Search for the cell housing the specified text and yield its (X, Y) center coordinate. 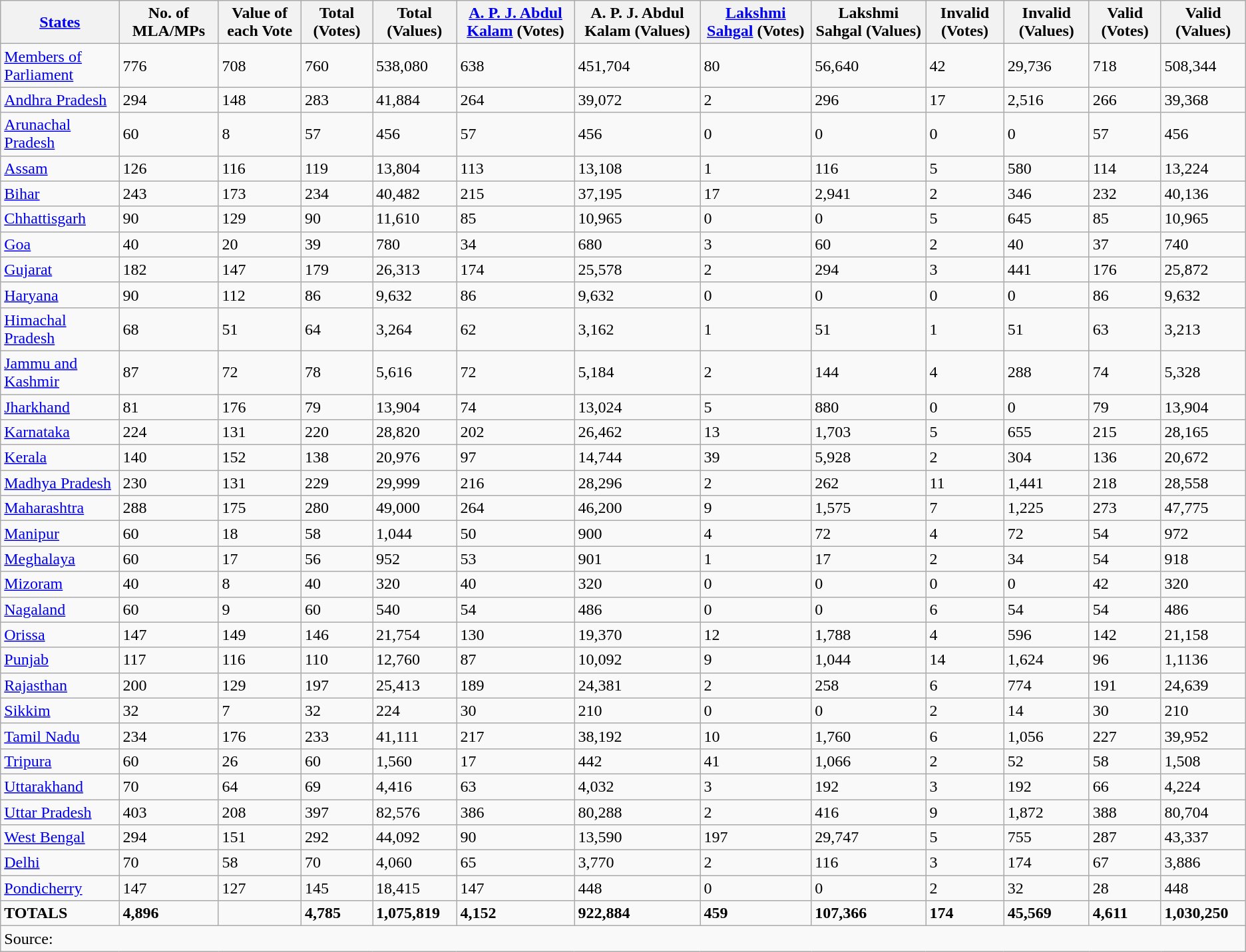
10,092 (638, 660)
540 (415, 609)
292 (337, 838)
12 (756, 635)
4,416 (415, 786)
227 (1125, 736)
Jammu and Kashmir (60, 373)
80,288 (638, 812)
18 (260, 534)
21,754 (415, 635)
Sikkim (60, 711)
922,884 (638, 913)
25,413 (415, 685)
262 (869, 483)
Rajasthan (60, 685)
243 (169, 194)
229 (337, 483)
149 (260, 635)
403 (169, 812)
40,482 (415, 194)
Lakshmi Sahgal (Votes) (756, 23)
37,195 (638, 194)
20 (260, 244)
20,976 (415, 458)
Bihar (60, 194)
41 (756, 761)
97 (515, 458)
13,108 (638, 168)
776 (169, 65)
Kerala (60, 458)
80 (756, 65)
96 (1125, 660)
5,928 (869, 458)
Gujarat (60, 269)
179 (337, 269)
4,611 (1125, 913)
41,884 (415, 100)
112 (260, 295)
38,192 (638, 736)
208 (260, 812)
1,225 (1046, 508)
232 (1125, 194)
1,575 (869, 508)
49,000 (415, 508)
50 (515, 534)
67 (1125, 863)
972 (1203, 534)
Himachal Pradesh (60, 329)
218 (1125, 483)
4,060 (415, 863)
TOTALS (60, 913)
1,056 (1046, 736)
780 (415, 244)
4,032 (638, 786)
151 (260, 838)
638 (515, 65)
39,368 (1203, 100)
388 (1125, 812)
12,760 (415, 660)
755 (1046, 838)
119 (337, 168)
26,313 (415, 269)
1,560 (415, 761)
37 (1125, 244)
West Bengal (60, 838)
11 (965, 483)
442 (638, 761)
Delhi (60, 863)
24,381 (638, 685)
28,558 (1203, 483)
718 (1125, 65)
4,152 (515, 913)
280 (337, 508)
56 (337, 559)
Invalid (Values) (1046, 23)
217 (515, 736)
Nagaland (60, 609)
Karnataka (60, 432)
Tamil Nadu (60, 736)
1,441 (1046, 483)
28 (1125, 888)
538,080 (415, 65)
26 (260, 761)
2,941 (869, 194)
397 (337, 812)
Jharkhand (60, 406)
11,610 (415, 219)
46,200 (638, 508)
114 (1125, 168)
645 (1046, 219)
140 (169, 458)
146 (337, 635)
3,886 (1203, 863)
287 (1125, 838)
66 (1125, 786)
Haryana (60, 295)
65 (515, 863)
152 (260, 458)
45,569 (1046, 913)
81 (169, 406)
1,624 (1046, 660)
117 (169, 660)
2,516 (1046, 100)
216 (515, 483)
441 (1046, 269)
5,328 (1203, 373)
126 (169, 168)
191 (1125, 685)
655 (1046, 432)
3,162 (638, 329)
1,075,819 (415, 913)
25,578 (638, 269)
41,111 (415, 736)
Tripura (60, 761)
107,366 (869, 913)
44,092 (415, 838)
4,785 (337, 913)
Mizoram (60, 584)
21,158 (1203, 635)
10 (756, 736)
386 (515, 812)
296 (869, 100)
29,999 (415, 483)
18,415 (415, 888)
28,165 (1203, 432)
900 (638, 534)
Valid (Values) (1203, 23)
13,590 (638, 838)
145 (337, 888)
Total (Votes) (337, 23)
Total (Values) (415, 23)
580 (1046, 168)
43,337 (1203, 838)
230 (169, 483)
62 (515, 329)
States (60, 23)
Source: (623, 939)
740 (1203, 244)
Punjab (60, 660)
Goa (60, 244)
1,030,250 (1203, 913)
182 (169, 269)
148 (260, 100)
5,616 (415, 373)
3,213 (1203, 329)
173 (260, 194)
25,872 (1203, 269)
Pondicherry (60, 888)
596 (1046, 635)
Valid (Votes) (1125, 23)
273 (1125, 508)
416 (869, 812)
1,872 (1046, 812)
69 (337, 786)
A. P. J. Abdul Kalam (Values) (638, 23)
508,344 (1203, 65)
14,744 (638, 458)
127 (260, 888)
56,640 (869, 65)
130 (515, 635)
346 (1046, 194)
138 (337, 458)
24,639 (1203, 685)
Invalid (Votes) (965, 23)
52 (1046, 761)
29,736 (1046, 65)
4,896 (169, 913)
918 (1203, 559)
Uttar Pradesh (60, 812)
708 (260, 65)
13,804 (415, 168)
952 (415, 559)
19,370 (638, 635)
3,264 (415, 329)
175 (260, 508)
53 (515, 559)
233 (337, 736)
459 (756, 913)
1,1136 (1203, 660)
Andhra Pradesh (60, 100)
28,820 (415, 432)
5,184 (638, 373)
189 (515, 685)
3,770 (638, 863)
1,508 (1203, 761)
13 (756, 432)
Members of Parliament (60, 65)
266 (1125, 100)
142 (1125, 635)
144 (869, 373)
40,136 (1203, 194)
Chhattisgarh (60, 219)
1,703 (869, 432)
82,576 (415, 812)
A. P. J. Abdul Kalam (Votes) (515, 23)
28,296 (638, 483)
78 (337, 373)
29,747 (869, 838)
Uttarakhand (60, 786)
No. of MLA/MPs (169, 23)
Arunachal Pradesh (60, 134)
4,224 (1203, 786)
774 (1046, 685)
13,224 (1203, 168)
202 (515, 432)
80,704 (1203, 812)
901 (638, 559)
1,760 (869, 736)
Maharashtra (60, 508)
258 (869, 685)
13,024 (638, 406)
Value of each Vote (260, 23)
47,775 (1203, 508)
113 (515, 168)
39,072 (638, 100)
880 (869, 406)
136 (1125, 458)
Madhya Pradesh (60, 483)
Lakshmi Sahgal (Values) (869, 23)
1,066 (869, 761)
200 (169, 685)
304 (1046, 458)
26,462 (638, 432)
1,788 (869, 635)
451,704 (638, 65)
Assam (60, 168)
283 (337, 100)
680 (638, 244)
Manipur (60, 534)
39,952 (1203, 736)
68 (169, 329)
Meghalaya (60, 559)
20,672 (1203, 458)
760 (337, 65)
110 (337, 660)
Orissa (60, 635)
220 (337, 432)
